Identify which cell holds the provided text, then report its [x, y] central coordinate. 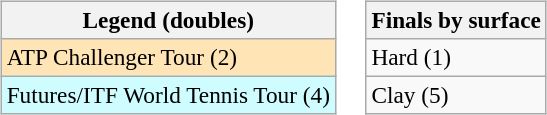
Clay (5) [456, 95]
Futures/ITF World Tennis Tour (4) [168, 95]
Legend (doubles) [168, 20]
ATP Challenger Tour (2) [168, 57]
Hard (1) [456, 57]
Finals by surface [456, 20]
